Find where the given text appears and provide that cell's center as (X, Y) coordinate. 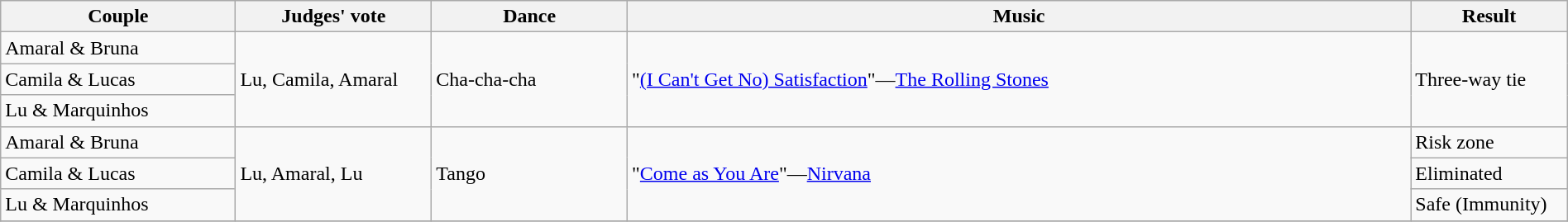
Safe (Immunity) (1489, 205)
Lu, Camila, Amaral (334, 79)
Cha-cha-cha (529, 79)
Eliminated (1489, 173)
Dance (529, 17)
Judges' vote (334, 17)
Risk zone (1489, 142)
Lu, Amaral, Lu (334, 173)
"(I Can't Get No) Satisfaction"—The Rolling Stones (1019, 79)
Couple (118, 17)
Tango (529, 173)
Three-way tie (1489, 79)
Result (1489, 17)
"Come as You Are"—Nirvana (1019, 173)
Music (1019, 17)
